Find where the given text appears and provide that cell's center as [x, y] coordinate. 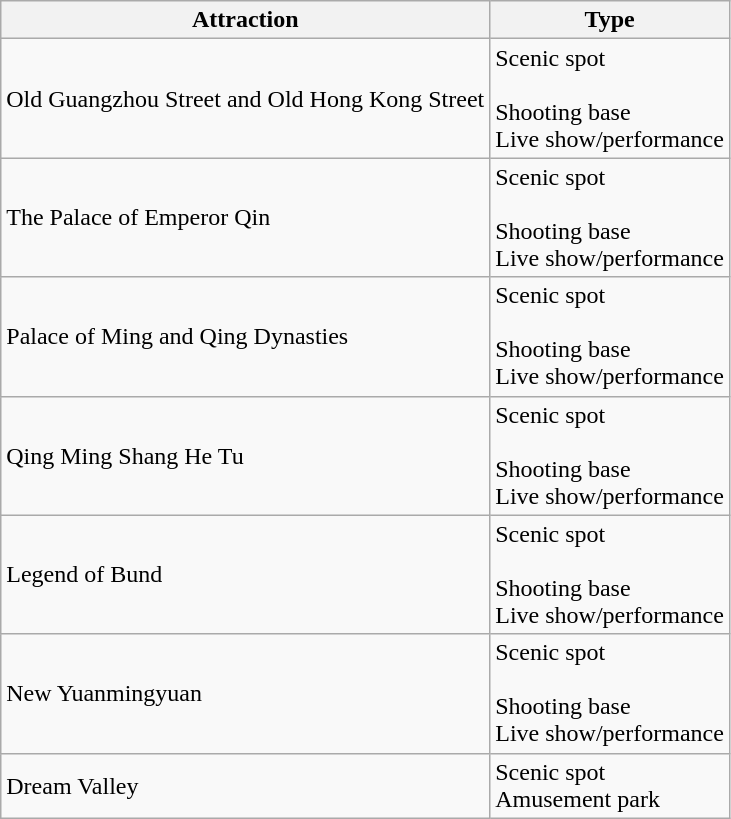
Scenic spotAmusement park [610, 786]
Dream Valley [246, 786]
Old Guangzhou Street and Old Hong Kong Street [246, 98]
Palace of Ming and Qing Dynasties [246, 336]
New Yuanmingyuan [246, 694]
Qing Ming Shang He Tu [246, 456]
Type [610, 20]
Legend of Bund [246, 574]
Attraction [246, 20]
The Palace of Emperor Qin [246, 218]
